Provide the [x, y] coordinate of the cell's center where the given text is located.  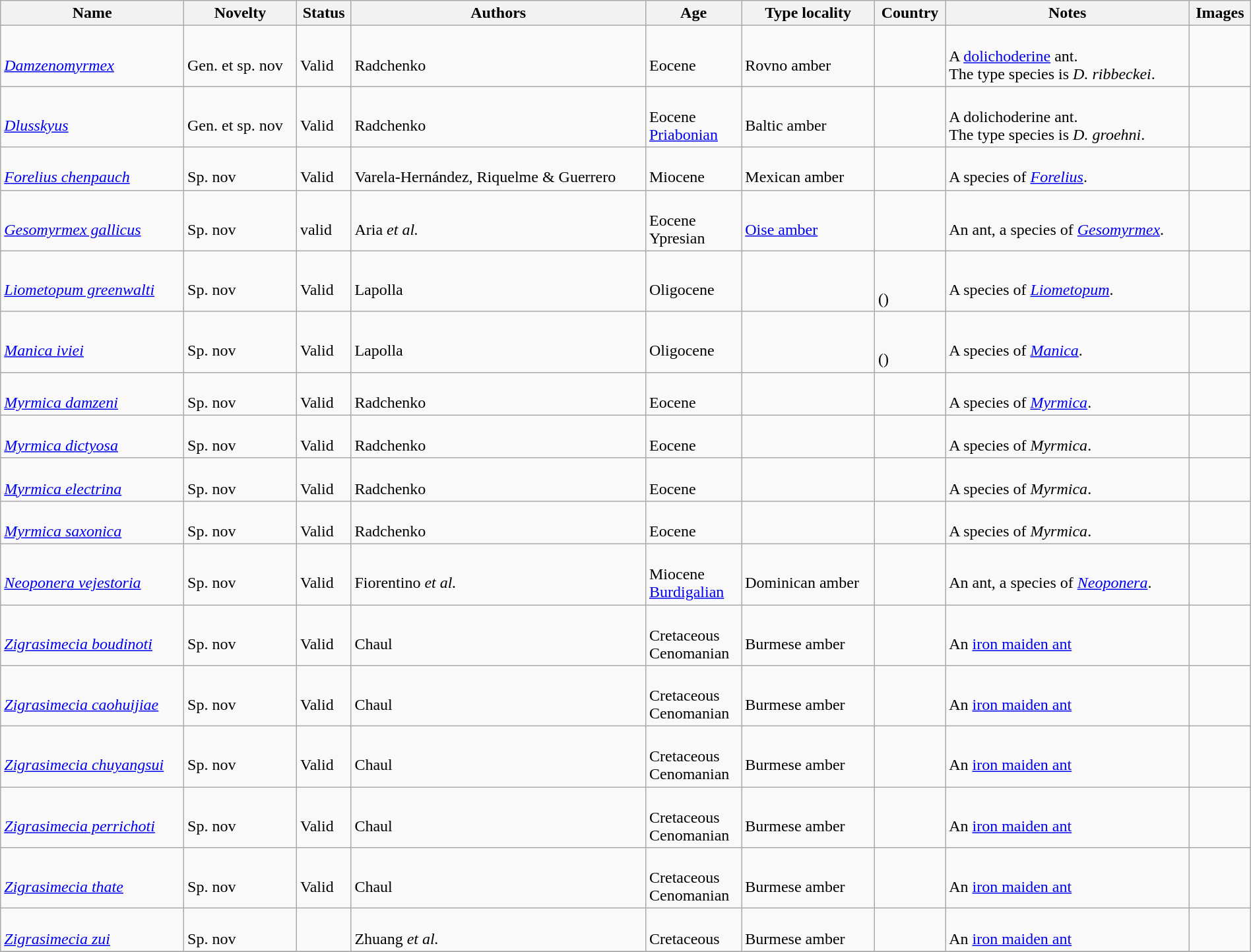
Fiorentino et al. [499, 574]
Images [1221, 13]
Liometopum greenwalti [92, 281]
Dominican amber [808, 574]
Name [92, 13]
valid [323, 220]
Novelty [240, 13]
A species of Forelius. [1068, 169]
EocenePriabonian [693, 117]
Manica iviei [92, 342]
Mexican amber [808, 169]
Oise amber [808, 220]
Country [909, 13]
Zigrasimecia thate [92, 878]
Myrmica damzeni [92, 393]
Myrmica dictyosa [92, 437]
A species of Liometopum. [1068, 281]
Zigrasimecia zui [92, 930]
Gesomyrmex gallicus [92, 220]
Dlusskyus [92, 117]
Baltic amber [808, 117]
Zhuang et al. [499, 930]
MioceneBurdigalian [693, 574]
Type locality [808, 13]
Authors [499, 13]
An ant, a species of Neoponera. [1068, 574]
Miocene [693, 169]
Varela-Hernández, Riquelme & Guerrero [499, 169]
Aria et al. [499, 220]
Neoponera vejestoria [92, 574]
Zigrasimecia chuyangsui [92, 757]
Zigrasimecia caohuijiae [92, 696]
Notes [1068, 13]
An ant, a species of Gesomyrmex. [1068, 220]
Myrmica saxonica [92, 523]
Zigrasimecia boudinoti [92, 635]
Damzenomyrmex [92, 56]
EoceneYpresian [693, 220]
Rovno amber [808, 56]
A dolichoderine ant. The type species is D. groehni. [1068, 117]
Myrmica electrina [92, 479]
Forelius chenpauch [92, 169]
Cretaceous [693, 930]
Age [693, 13]
A dolichoderine ant. The type species is D. ribbeckei. [1068, 56]
Status [323, 13]
A species of Manica. [1068, 342]
Zigrasimecia perrichoti [92, 817]
